Detect which cell encompasses the target text, then output its (X, Y) center coordinate. 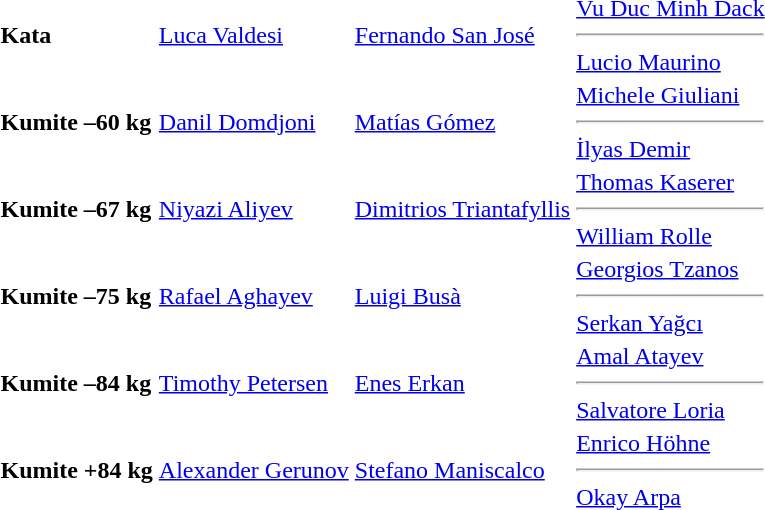
Rafael Aghayev (254, 296)
Niyazi Aliyev (254, 209)
Matías Gómez (462, 122)
Enes Erkan (462, 383)
Timothy Petersen (254, 383)
Danil Domdjoni (254, 122)
Luigi Busà (462, 296)
Dimitrios Triantafyllis (462, 209)
